Find where the given text appears and provide that cell's center as (X, Y) coordinate. 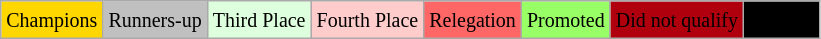
Third Place (259, 20)
Did not qualify (676, 20)
not held (781, 20)
Fourth Place (368, 20)
Runners-up (155, 20)
Promoted (566, 20)
Relegation (473, 20)
Champions (52, 20)
